Return [X, Y] of the center of cell containing provided text 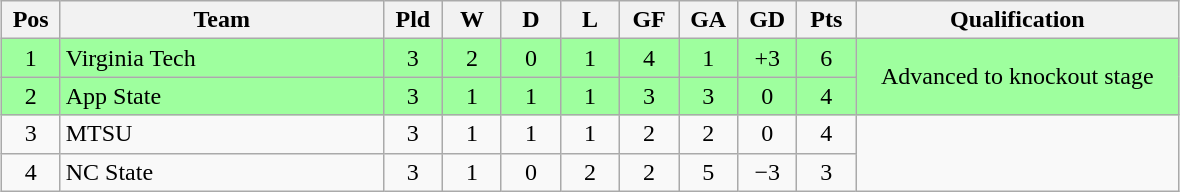
5 [708, 172]
Pos [30, 20]
L [590, 20]
Team [222, 20]
MTSU [222, 134]
NC State [222, 172]
Pts [826, 20]
+3 [768, 58]
App State [222, 96]
Pld [412, 20]
−3 [768, 172]
GA [708, 20]
Advanced to knockout stage [1018, 77]
Qualification [1018, 20]
D [530, 20]
GD [768, 20]
Virginia Tech [222, 58]
GF [650, 20]
6 [826, 58]
W [472, 20]
